Detect which cell encompasses the target text, then output its [X, Y] center coordinate. 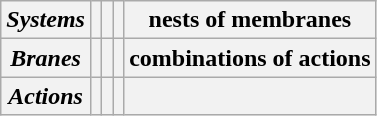
nests of membranes [250, 20]
Actions [46, 96]
Systems [46, 20]
Branes [46, 58]
combinations of actions [250, 58]
